Provide the [X, Y] coordinate of the cell's center where the given text is located.  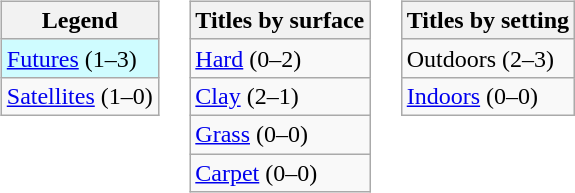
Satellites (1–0) [80, 96]
Grass (0–0) [280, 134]
Carpet (0–0) [280, 173]
Indoors (0–0) [488, 96]
Legend [80, 20]
Clay (2–1) [280, 96]
Titles by surface [280, 20]
Futures (1–3) [80, 58]
Hard (0–2) [280, 58]
Titles by setting [488, 20]
Outdoors (2–3) [488, 58]
